Detect which cell encompasses the target text, then output its (x, y) center coordinate. 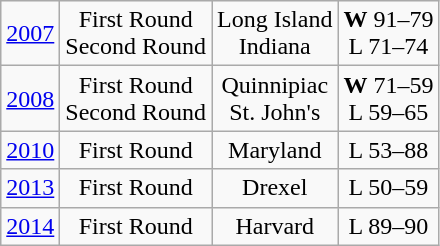
2010 (30, 150)
Long IslandIndiana (275, 34)
Harvard (275, 226)
L 89–90 (388, 226)
2007 (30, 34)
Maryland (275, 150)
L 50–59 (388, 188)
2014 (30, 226)
2008 (30, 98)
W 91–79L 71–74 (388, 34)
QuinnipiacSt. John's (275, 98)
Drexel (275, 188)
2013 (30, 188)
L 53–88 (388, 150)
W 71–59L 59–65 (388, 98)
